Return the (X, Y) coordinate for the center point of the cell that contains the specified text.  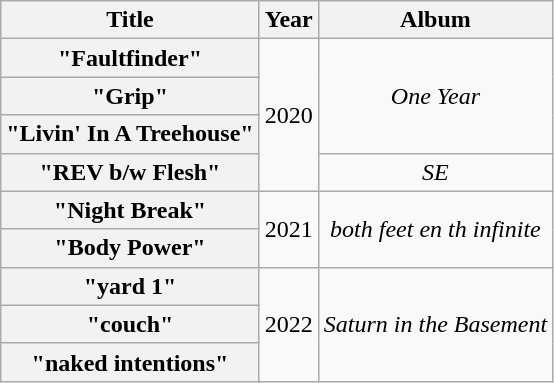
"Faultfinder" (130, 58)
2021 (288, 229)
"REV b/w Flesh" (130, 172)
Title (130, 20)
2020 (288, 115)
"Night Break" (130, 210)
Album (435, 20)
One Year (435, 96)
"Livin' In A Treehouse" (130, 134)
"Grip" (130, 96)
"couch" (130, 324)
Year (288, 20)
"yard 1" (130, 286)
Saturn in the Basement (435, 324)
SE (435, 172)
2022 (288, 324)
"Body Power" (130, 248)
both feet en th infinite (435, 229)
"naked intentions" (130, 362)
